Detect which cell encompasses the target text, then output its [X, Y] center coordinate. 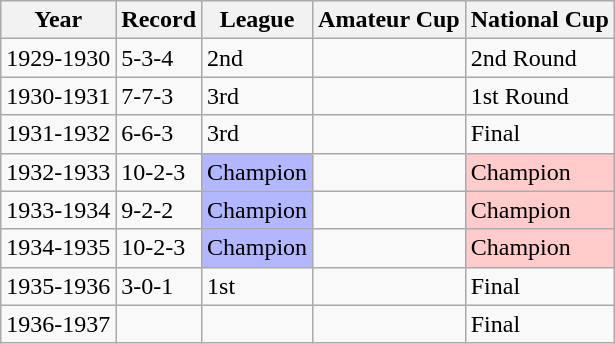
1929-1930 [58, 58]
Year [58, 20]
National Cup [540, 20]
1931-1932 [58, 134]
Record [159, 20]
Amateur Cup [390, 20]
1935-1936 [58, 286]
1933-1934 [58, 210]
2nd Round [540, 58]
2nd [258, 58]
3-0-1 [159, 286]
5-3-4 [159, 58]
9-2-2 [159, 210]
League [258, 20]
1936-1937 [58, 324]
1st [258, 286]
1932-1933 [58, 172]
1st Round [540, 96]
6-6-3 [159, 134]
1934-1935 [58, 248]
1930-1931 [58, 96]
7-7-3 [159, 96]
